Extract the (X, Y) coordinate from the center of the cell holding the provided text.  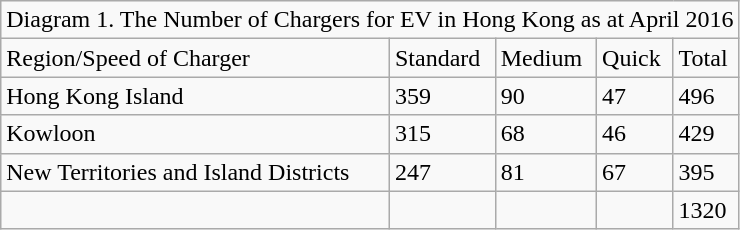
395 (706, 172)
Standard (442, 58)
247 (442, 172)
315 (442, 134)
Diagram 1. The Number of Chargers for EV in Hong Kong as at April 2016 (370, 20)
68 (546, 134)
Medium (546, 58)
46 (635, 134)
1320 (706, 210)
Total (706, 58)
81 (546, 172)
New Territories and Island Districts (196, 172)
90 (546, 96)
47 (635, 96)
Hong Kong Island (196, 96)
Region/Speed of Charger (196, 58)
496 (706, 96)
Kowloon (196, 134)
67 (635, 172)
Quick (635, 58)
429 (706, 134)
359 (442, 96)
